Determine the (X, Y) coordinate at the center of the cell enclosing the given text.  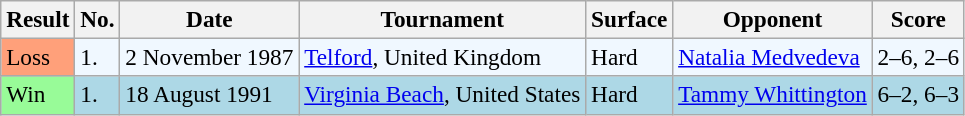
No. (98, 19)
2–6, 2–6 (918, 57)
18 August 1991 (210, 95)
Tournament (442, 19)
Telford, United Kingdom (442, 57)
Date (210, 19)
Surface (630, 19)
Tammy Whittington (772, 95)
Natalia Medvedeva (772, 57)
Loss (38, 57)
Score (918, 19)
6–2, 6–3 (918, 95)
Virginia Beach, United States (442, 95)
Win (38, 95)
Opponent (772, 19)
Result (38, 19)
2 November 1987 (210, 57)
